For the text-containing cell, return its midpoint in (x, y) coordinate format. 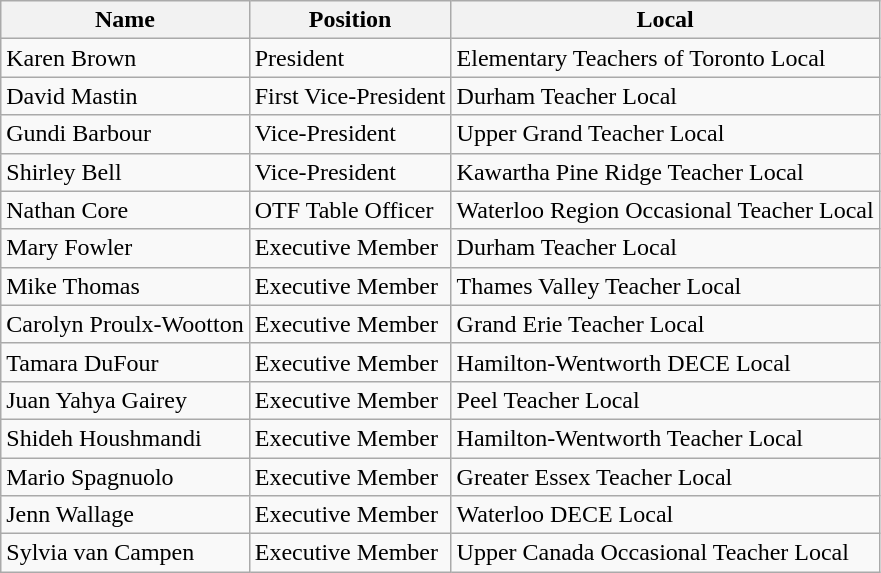
Grand Erie Teacher Local (665, 324)
David Mastin (125, 96)
First Vice-President (350, 96)
Local (665, 20)
Position (350, 20)
Hamilton-Wentworth Teacher Local (665, 438)
Waterloo Region Occasional Teacher Local (665, 210)
Hamilton-Wentworth DECE Local (665, 362)
Mario Spagnuolo (125, 477)
Kawartha Pine Ridge Teacher Local (665, 172)
Karen Brown (125, 58)
OTF Table Officer (350, 210)
Jenn Wallage (125, 515)
Elementary Teachers of Toronto Local (665, 58)
Gundi Barbour (125, 134)
Waterloo DECE Local (665, 515)
President (350, 58)
Juan Yahya Gairey (125, 400)
Tamara DuFour (125, 362)
Peel Teacher Local (665, 400)
Mike Thomas (125, 286)
Greater Essex Teacher Local (665, 477)
Upper Grand Teacher Local (665, 134)
Name (125, 20)
Shideh Houshmandi (125, 438)
Upper Canada Occasional Teacher Local (665, 553)
Mary Fowler (125, 248)
Sylvia van Campen (125, 553)
Nathan Core (125, 210)
Shirley Bell (125, 172)
Carolyn Proulx-Wootton (125, 324)
Thames Valley Teacher Local (665, 286)
